Provide the (X, Y) coordinate of the cell's center where the given text is located.  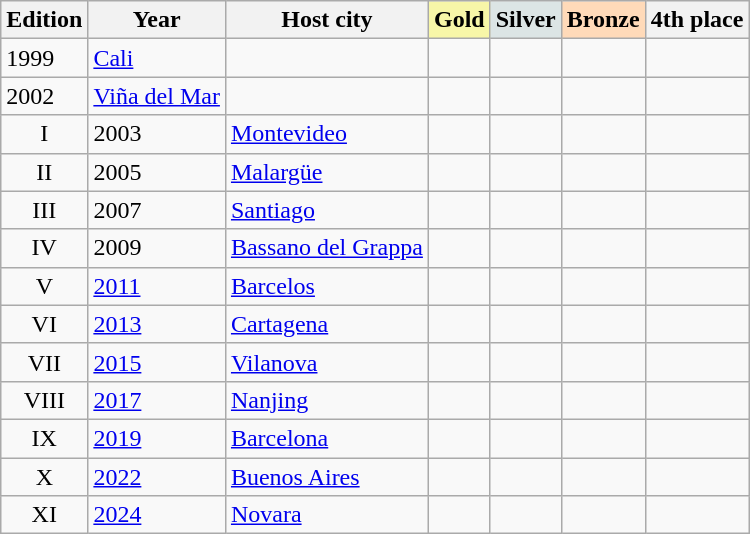
Buenos Aires (326, 477)
Barcelona (326, 438)
III (44, 210)
2009 (157, 248)
II (44, 172)
VI (44, 324)
2002 (44, 96)
1999 (44, 58)
VIII (44, 400)
Nanjing (326, 400)
XI (44, 515)
Santiago (326, 210)
VII (44, 362)
Cali (157, 58)
Bronze (603, 20)
2019 (157, 438)
Montevideo (326, 134)
Gold (459, 20)
2011 (157, 286)
Silver (526, 20)
I (44, 134)
Vilanova (326, 362)
Cartagena (326, 324)
V (44, 286)
Year (157, 20)
2007 (157, 210)
X (44, 477)
IX (44, 438)
2017 (157, 400)
2022 (157, 477)
2003 (157, 134)
Novara (326, 515)
2024 (157, 515)
2005 (157, 172)
2015 (157, 362)
Host city (326, 20)
Bassano del Grappa (326, 248)
Barcelos (326, 286)
2013 (157, 324)
IV (44, 248)
Malargüe (326, 172)
Viña del Mar (157, 96)
4th place (697, 20)
Edition (44, 20)
